Determine the (x, y) coordinate at the center of the cell enclosing the given text.  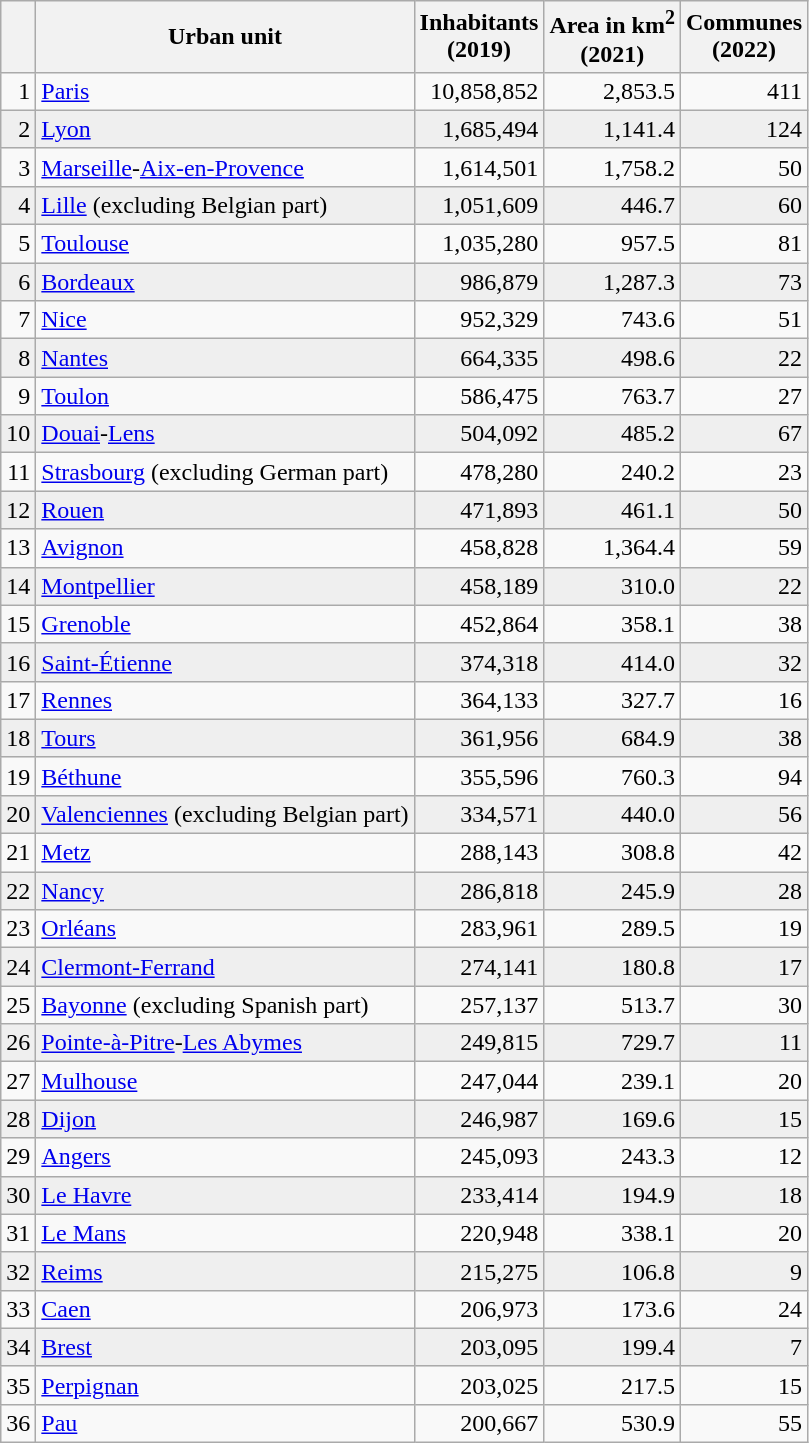
530.9 (612, 1423)
124 (744, 129)
Rouen (225, 510)
Caen (225, 1309)
513.7 (612, 1005)
169.6 (612, 1119)
8 (18, 358)
55 (744, 1423)
173.6 (612, 1309)
180.8 (612, 967)
504,092 (479, 434)
13 (18, 548)
21 (18, 853)
Brest (225, 1347)
194.9 (612, 1195)
498.6 (612, 358)
Valenciennes (excluding Belgian part) (225, 814)
Angers (225, 1157)
664,335 (479, 358)
10,858,852 (479, 91)
1,758.2 (612, 167)
31 (18, 1233)
25 (18, 1005)
36 (18, 1423)
Strasbourg (excluding German part) (225, 472)
Le Havre (225, 1195)
471,893 (479, 510)
106.8 (612, 1271)
478,280 (479, 472)
274,141 (479, 967)
Inhabitants(2019) (479, 37)
67 (744, 434)
51 (744, 320)
6 (18, 282)
286,818 (479, 891)
Area in km2(2021) (612, 37)
361,956 (479, 738)
743.6 (612, 320)
199.4 (612, 1347)
684.9 (612, 738)
249,815 (479, 1043)
203,025 (479, 1385)
Tours (225, 738)
1,364.4 (612, 548)
247,044 (479, 1081)
29 (18, 1157)
26 (18, 1043)
245,093 (479, 1157)
4 (18, 205)
310.0 (612, 586)
Rennes (225, 700)
257,137 (479, 1005)
10 (18, 434)
14 (18, 586)
Saint-Étienne (225, 662)
Lyon (225, 129)
Metz (225, 853)
240.2 (612, 472)
42 (744, 853)
Pointe-à-Pitre-Les Abymes (225, 1043)
203,095 (479, 1347)
Communes(2022) (744, 37)
233,414 (479, 1195)
Grenoble (225, 624)
288,143 (479, 853)
5 (18, 244)
246,987 (479, 1119)
200,667 (479, 1423)
217.5 (612, 1385)
59 (744, 548)
Lille (excluding Belgian part) (225, 205)
34 (18, 1347)
Paris (225, 91)
Montpellier (225, 586)
358.1 (612, 624)
763.7 (612, 396)
283,961 (479, 929)
289.5 (612, 929)
1,141.4 (612, 129)
760.3 (612, 776)
1 (18, 91)
Orléans (225, 929)
Toulon (225, 396)
245.9 (612, 891)
374,318 (479, 662)
952,329 (479, 320)
586,475 (479, 396)
Marseille-Aix-en-Provence (225, 167)
Nancy (225, 891)
458,828 (479, 548)
308.8 (612, 853)
729.7 (612, 1043)
Perpignan (225, 1385)
81 (744, 244)
56 (744, 814)
Le Mans (225, 1233)
215,275 (479, 1271)
220,948 (479, 1233)
338.1 (612, 1233)
243.3 (612, 1157)
2 (18, 129)
Mulhouse (225, 1081)
33 (18, 1309)
327.7 (612, 700)
Reims (225, 1271)
Béthune (225, 776)
1,035,280 (479, 244)
957.5 (612, 244)
60 (744, 205)
Avignon (225, 548)
3 (18, 167)
239.1 (612, 1081)
364,133 (479, 700)
334,571 (479, 814)
461.1 (612, 510)
485.2 (612, 434)
Bordeaux (225, 282)
986,879 (479, 282)
Dijon (225, 1119)
94 (744, 776)
458,189 (479, 586)
206,973 (479, 1309)
414.0 (612, 662)
2,853.5 (612, 91)
1,614,501 (479, 167)
Douai-Lens (225, 434)
Clermont-Ferrand (225, 967)
Bayonne (excluding Spanish part) (225, 1005)
1,685,494 (479, 129)
Toulouse (225, 244)
446.7 (612, 205)
1,051,609 (479, 205)
35 (18, 1385)
Pau (225, 1423)
Nantes (225, 358)
Urban unit (225, 37)
73 (744, 282)
355,596 (479, 776)
440.0 (612, 814)
1,287.3 (612, 282)
452,864 (479, 624)
Nice (225, 320)
411 (744, 91)
